Find where the given text appears and provide that cell's center as (X, Y) coordinate. 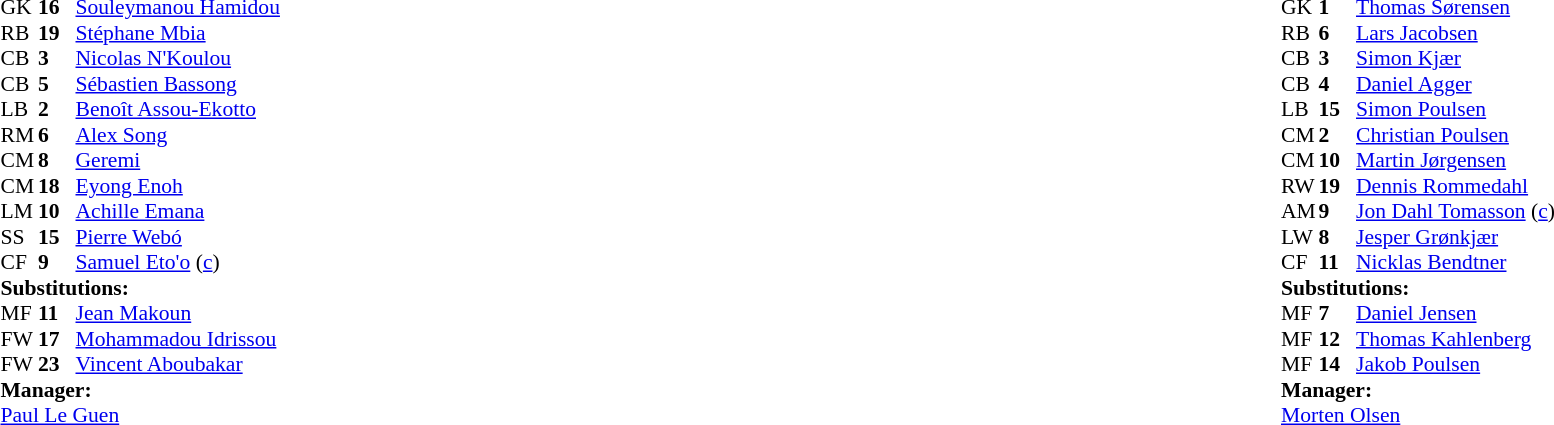
Benoît Assou-Ekotto (178, 109)
17 (57, 339)
4 (1338, 84)
Eyong Enoh (178, 186)
23 (57, 365)
18 (57, 186)
5 (57, 84)
Substitutions: (140, 288)
RW (1300, 186)
Stéphane Mbia (178, 33)
7 (1338, 313)
Nicolas N'Koulou (178, 59)
LW (1300, 237)
Achille Emana (178, 211)
Alex Song (178, 135)
Vincent Aboubakar (178, 365)
Geremi (178, 161)
Pierre Webó (178, 237)
14 (1338, 365)
Mohammadou Idrissou (178, 339)
Sébastien Bassong (178, 84)
SS (19, 237)
12 (1338, 339)
LM (19, 211)
Jean Makoun (178, 313)
Manager: (140, 390)
AM (1300, 211)
RM (19, 135)
Samuel Eto'o (c) (178, 263)
